Identify which cell holds the provided text, then report its [x, y] central coordinate. 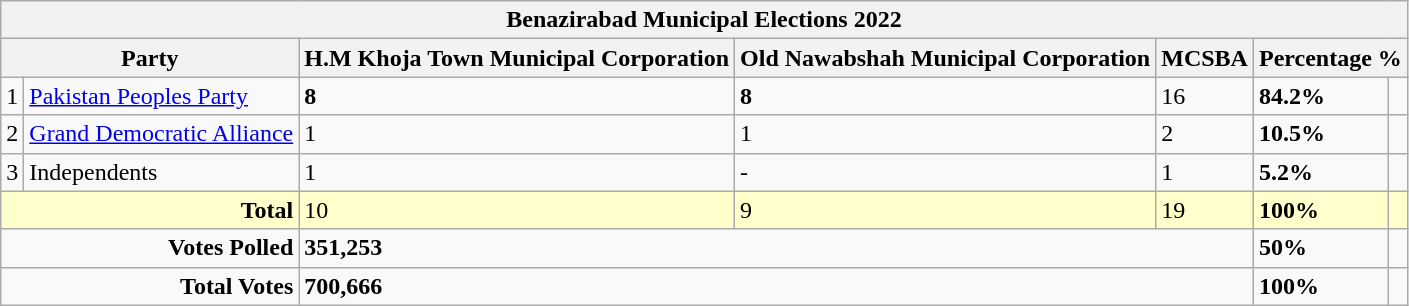
MCSBA [1205, 58]
10 [517, 210]
Total [150, 210]
Votes Polled [150, 248]
- [946, 172]
10.5% [1320, 134]
Benazirabad Municipal Elections 2022 [704, 20]
351,253 [776, 248]
Pakistan Peoples Party [162, 96]
Independents [162, 172]
Total Votes [150, 286]
Grand Democratic Alliance [162, 134]
19 [1205, 210]
Percentage % [1330, 58]
50% [1320, 248]
3 [12, 172]
Old Nawabshah Municipal Corporation [946, 58]
5.2% [1320, 172]
700,666 [776, 286]
9 [946, 210]
Party [150, 58]
16 [1205, 96]
84.2% [1320, 96]
H.M Khoja Town Municipal Corporation [517, 58]
